Provide the (X, Y) coordinate of the cell's center where the given text is located.  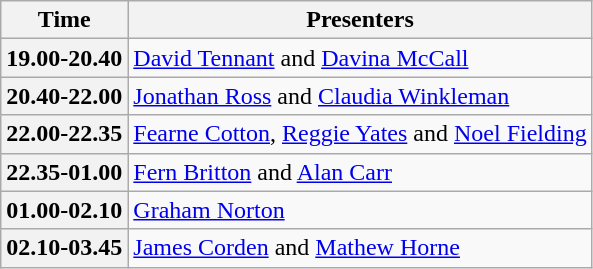
20.40-22.00 (64, 96)
Presenters (360, 20)
01.00-02.10 (64, 210)
Graham Norton (360, 210)
19.00-20.40 (64, 58)
Fearne Cotton, Reggie Yates and Noel Fielding (360, 134)
Jonathan Ross and Claudia Winkleman (360, 96)
Fern Britton and Alan Carr (360, 172)
Time (64, 20)
David Tennant and Davina McCall (360, 58)
22.00-22.35 (64, 134)
02.10-03.45 (64, 248)
James Corden and Mathew Horne (360, 248)
22.35-01.00 (64, 172)
